For the text-containing cell, return its midpoint in (X, Y) coordinate format. 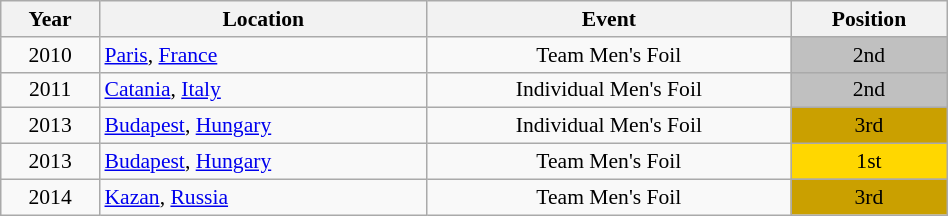
2014 (50, 197)
Kazan, Russia (263, 197)
2010 (50, 55)
Location (263, 19)
1st (870, 162)
Event (609, 19)
Catania, Italy (263, 90)
2011 (50, 90)
Year (50, 19)
Position (870, 19)
Paris, France (263, 55)
